Find where the given text appears and provide that cell's center as [X, Y] coordinate. 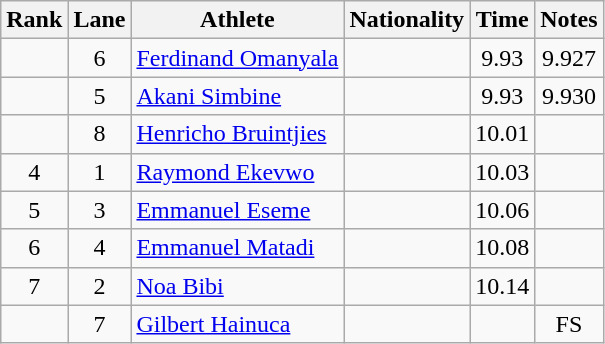
Athlete [238, 20]
Henricho Bruintjies [238, 134]
Nationality [407, 20]
10.14 [502, 286]
10.01 [502, 134]
10.06 [502, 210]
Lane [100, 20]
1 [100, 172]
2 [100, 286]
Akani Simbine [238, 96]
Ferdinand Omanyala [238, 58]
Emmanuel Eseme [238, 210]
Noa Bibi [238, 286]
10.03 [502, 172]
Time [502, 20]
8 [100, 134]
FS [569, 324]
Notes [569, 20]
Gilbert Hainuca [238, 324]
Rank [34, 20]
Raymond Ekevwo [238, 172]
3 [100, 210]
9.930 [569, 96]
Emmanuel Matadi [238, 248]
9.927 [569, 58]
10.08 [502, 248]
